Provide the (X, Y) coordinate of the cell's center where the given text is located.  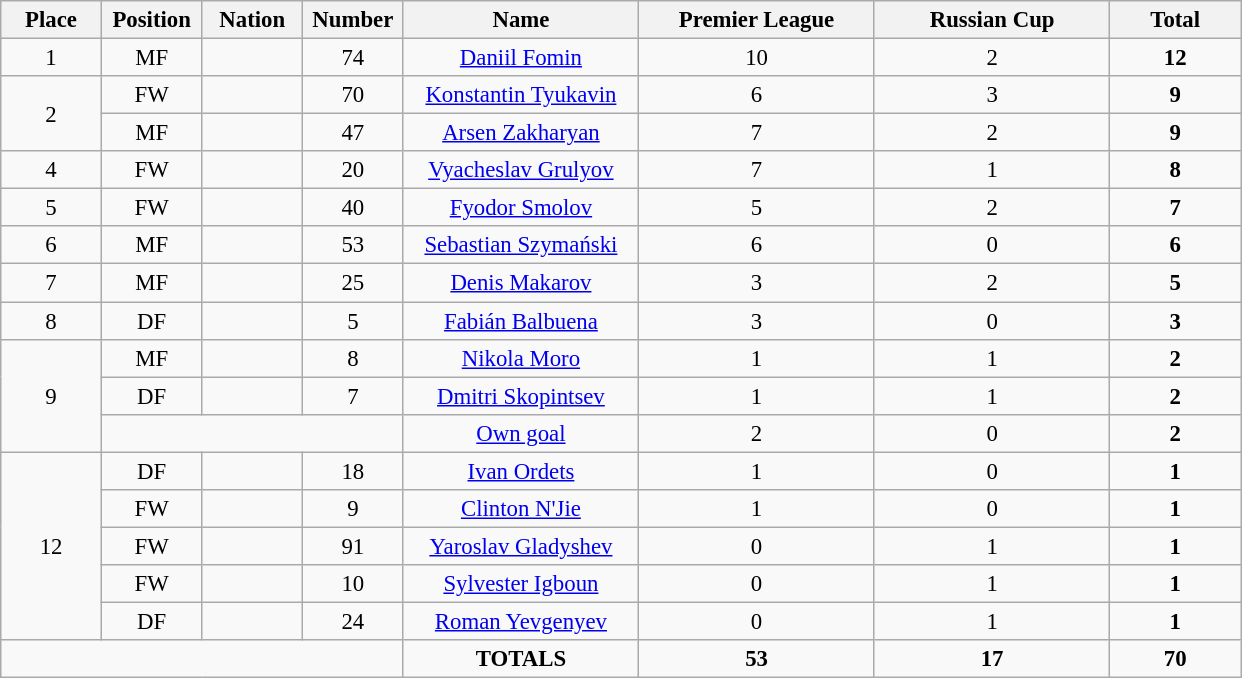
Name (521, 20)
Ivan Ordets (521, 471)
Roman Yevgenyev (521, 621)
Sebastian Szymański (521, 245)
Russian Cup (992, 20)
Arsen Zakharyan (521, 133)
24 (354, 621)
Clinton N'Jie (521, 509)
Daniil Fomin (521, 58)
Fabián Balbuena (521, 321)
Dmitri Skopintsev (521, 396)
TOTALS (521, 659)
20 (354, 170)
47 (354, 133)
Premier League (757, 20)
Total (1176, 20)
Own goal (521, 433)
Vyacheslav Grulyov (521, 170)
Number (354, 20)
Denis Makarov (521, 283)
Nikola Moro (521, 358)
4 (52, 170)
91 (354, 546)
Position (152, 20)
17 (992, 659)
Nation (252, 20)
18 (354, 471)
Yaroslav Gladyshev (521, 546)
Fyodor Smolov (521, 208)
40 (354, 208)
74 (354, 58)
Place (52, 20)
Sylvester Igboun (521, 584)
25 (354, 283)
Konstantin Tyukavin (521, 95)
